Capture the cell that displays the provided text and extract its (x, y) central coordinate. 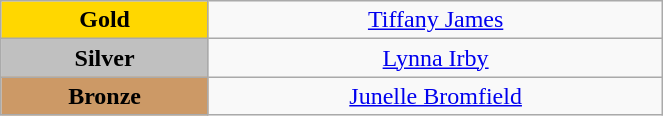
Gold (105, 20)
Bronze (105, 96)
Tiffany James (435, 20)
Silver (105, 58)
Junelle Bromfield (435, 96)
Lynna Irby (435, 58)
